For the text-containing cell, return its midpoint in [x, y] coordinate format. 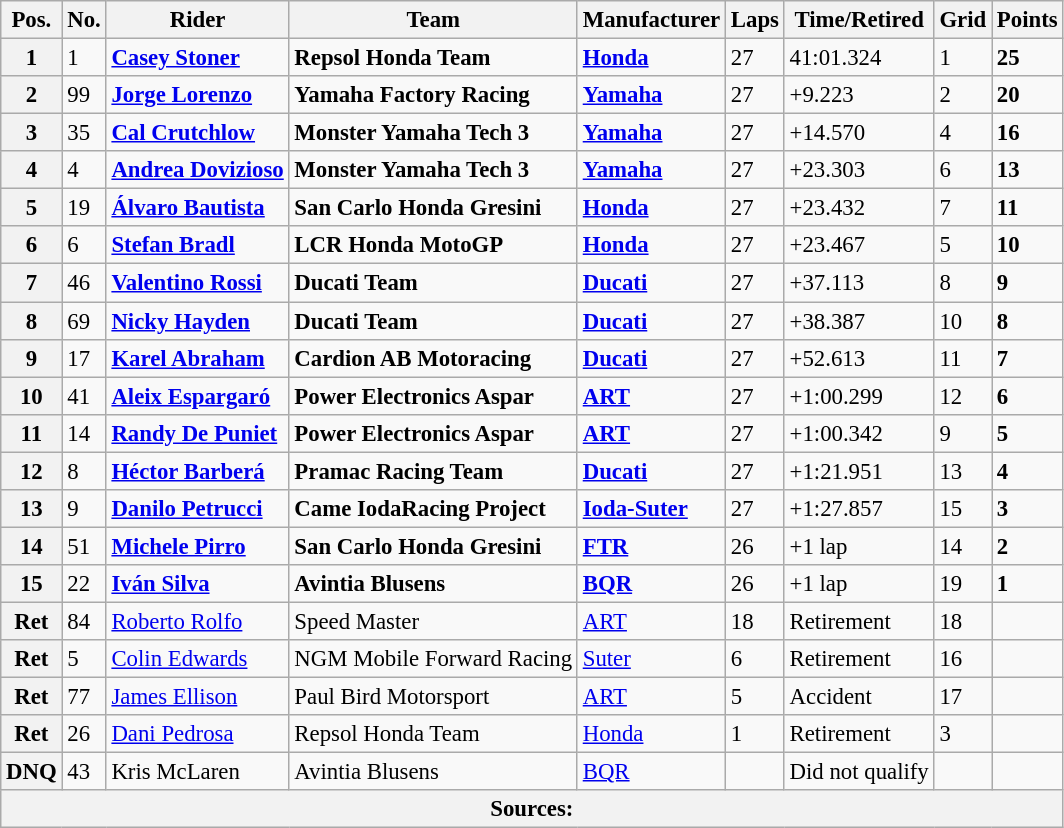
Roberto Rolfo [198, 621]
Accident [859, 697]
43 [84, 772]
Michele Pirro [198, 546]
Aleix Espargaró [198, 396]
FTR [651, 546]
LCR Honda MotoGP [433, 245]
Dani Pedrosa [198, 734]
No. [84, 20]
Ioda-Suter [651, 509]
Pos. [32, 20]
+14.570 [859, 133]
Rider [198, 20]
+37.113 [859, 283]
Kris McLaren [198, 772]
Danilo Petrucci [198, 509]
46 [84, 283]
Pramac Racing Team [433, 471]
51 [84, 546]
25 [1028, 58]
Suter [651, 659]
+9.223 [859, 95]
Cal Crutchlow [198, 133]
Andrea Dovizioso [198, 170]
Points [1028, 20]
Stefan Bradl [198, 245]
+1:00.299 [859, 396]
Team [433, 20]
NGM Mobile Forward Racing [433, 659]
+38.387 [859, 321]
Héctor Barberá [198, 471]
77 [84, 697]
35 [84, 133]
99 [84, 95]
Jorge Lorenzo [198, 95]
Grid [962, 20]
Speed Master [433, 621]
Sources: [532, 809]
Paul Bird Motorsport [433, 697]
69 [84, 321]
Randy De Puniet [198, 433]
Colin Edwards [198, 659]
Nicky Hayden [198, 321]
Valentino Rossi [198, 283]
41 [84, 396]
Iván Silva [198, 584]
Laps [756, 20]
Came IodaRacing Project [433, 509]
+23.303 [859, 170]
+1:27.857 [859, 509]
Cardion AB Motoracing [433, 358]
+23.467 [859, 245]
22 [84, 584]
+23.432 [859, 208]
41:01.324 [859, 58]
+1:00.342 [859, 433]
Yamaha Factory Racing [433, 95]
James Ellison [198, 697]
+52.613 [859, 358]
Casey Stoner [198, 58]
Time/Retired [859, 20]
Manufacturer [651, 20]
20 [1028, 95]
84 [84, 621]
+1:21.951 [859, 471]
Karel Abraham [198, 358]
Álvaro Bautista [198, 208]
Did not qualify [859, 772]
DNQ [32, 772]
